Capture the cell that displays the provided text and extract its [x, y] central coordinate. 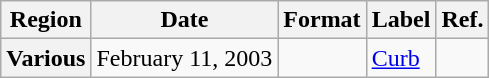
Region [46, 20]
Label [401, 20]
Ref. [462, 20]
Date [184, 20]
February 11, 2003 [184, 58]
Format [322, 20]
Various [46, 58]
Curb [401, 58]
